Pinpoint the cell where the given text exists, returning its [x, y] midpoint coordinate. 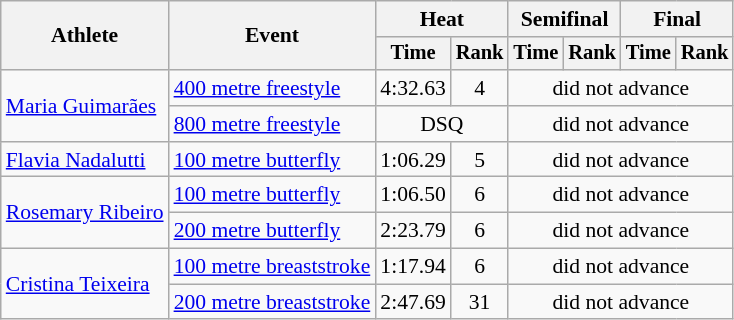
31 [480, 302]
DSQ [442, 124]
1:06.50 [412, 195]
2:47.69 [412, 302]
4:32.63 [412, 88]
Heat [442, 19]
800 metre freestyle [272, 124]
200 metre breaststroke [272, 302]
200 metre butterfly [272, 231]
Maria Guimarães [85, 106]
Cristina Teixeira [85, 284]
Flavia Nadalutti [85, 160]
Rosemary Ribeiro [85, 212]
Semifinal [564, 19]
Final [677, 19]
400 metre freestyle [272, 88]
100 metre breaststroke [272, 267]
1:06.29 [412, 160]
4 [480, 88]
1:17.94 [412, 267]
Athlete [85, 36]
5 [480, 160]
2:23.79 [412, 231]
Event [272, 36]
